Return the (x, y) coordinate for the center point of the cell that contains the specified text.  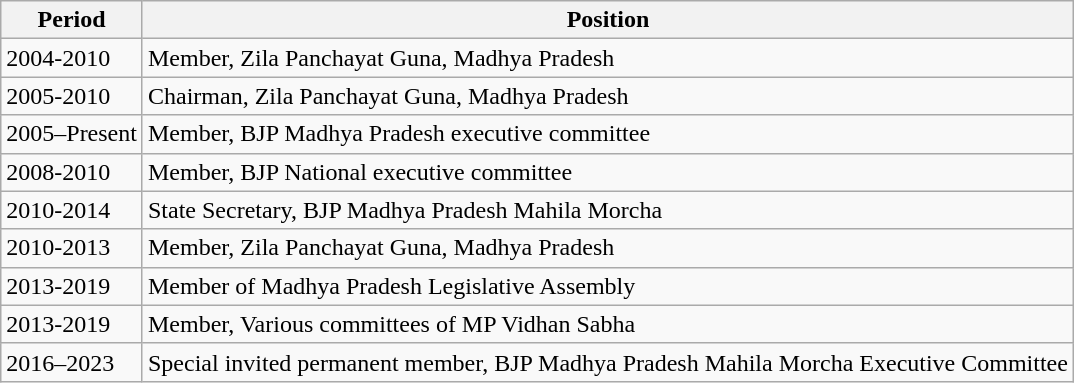
2010-2014 (72, 210)
Member, Various committees of MP Vidhan Sabha (608, 324)
Special invited permanent member, BJP Madhya Pradesh Mahila Morcha Executive Committee (608, 362)
Member of Madhya Pradesh Legislative Assembly (608, 286)
Member, BJP National executive committee (608, 172)
2016–2023 (72, 362)
Member, BJP Madhya Pradesh executive committee (608, 134)
Chairman, Zila Panchayat Guna, Madhya Pradesh (608, 96)
2005–Present (72, 134)
2005-2010 (72, 96)
State Secretary, BJP Madhya Pradesh Mahila Morcha (608, 210)
Position (608, 20)
2004-2010 (72, 58)
2010-2013 (72, 248)
Period (72, 20)
2008-2010 (72, 172)
